Determine the (x, y) coordinate at the center of the cell enclosing the given text.  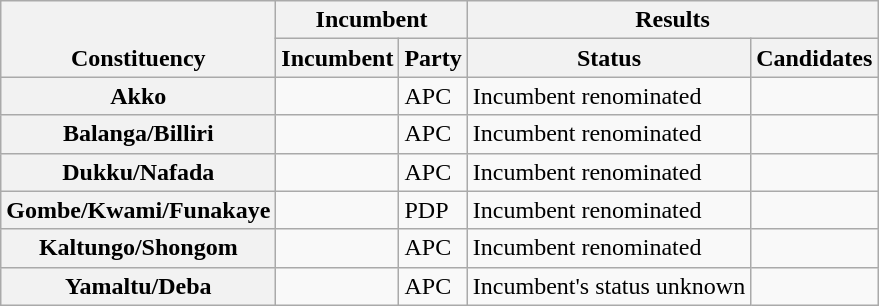
Incumbent's status unknown (608, 286)
Kaltungo/Shongom (138, 248)
Balanga/Billiri (138, 134)
PDP (433, 210)
Constituency (138, 39)
Akko (138, 96)
Status (608, 58)
Gombe/Kwami/Funakaye (138, 210)
Yamaltu/Deba (138, 286)
Candidates (814, 58)
Party (433, 58)
Dukku/Nafada (138, 172)
Results (672, 20)
